Identify which cell holds the provided text, then report its (X, Y) central coordinate. 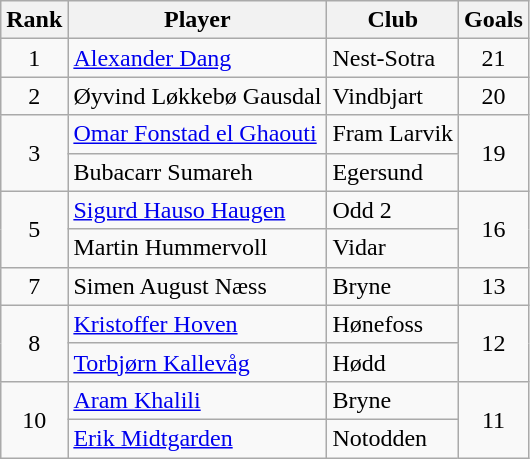
Øyvind Løkkebø Gausdal (198, 96)
1 (34, 58)
Alexander Dang (198, 58)
Club (393, 20)
Torbjørn Kallevåg (198, 362)
Nest-Sotra (393, 58)
12 (494, 343)
Bubacarr Sumareh (198, 172)
Omar Fonstad el Ghaouti (198, 134)
Aram Khalili (198, 400)
20 (494, 96)
Simen August Næss (198, 286)
7 (34, 286)
Martin Hummervoll (198, 248)
Notodden (393, 438)
Erik Midtgarden (198, 438)
Hødd (393, 362)
Vindbjart (393, 96)
Sigurd Hauso Haugen (198, 210)
Fram Larvik (393, 134)
8 (34, 343)
Kristoffer Hoven (198, 324)
21 (494, 58)
3 (34, 153)
Odd 2 (393, 210)
16 (494, 229)
Goals (494, 20)
Player (198, 20)
Egersund (393, 172)
5 (34, 229)
Hønefoss (393, 324)
Vidar (393, 248)
Rank (34, 20)
13 (494, 286)
2 (34, 96)
19 (494, 153)
11 (494, 419)
10 (34, 419)
